Determine the (x, y) coordinate at the center of the cell enclosing the given text.  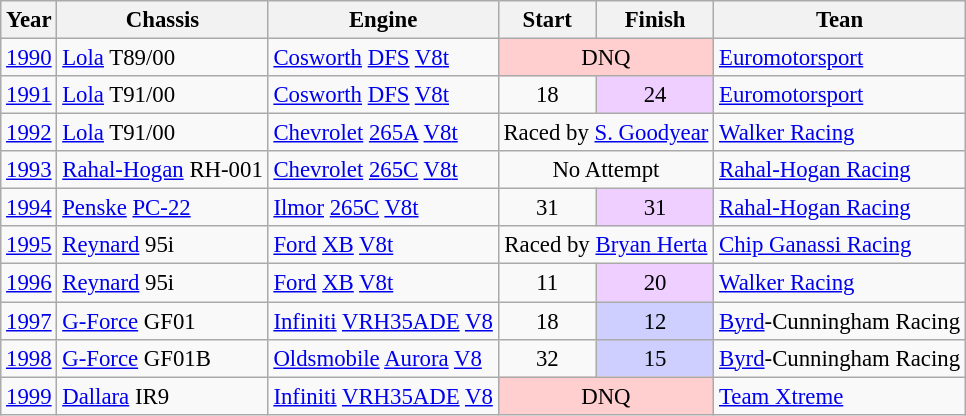
1990 (29, 58)
G-Force GF01B (162, 358)
Lola T89/00 (162, 58)
Penske PC-22 (162, 208)
20 (654, 283)
Chip Ganassi Racing (840, 245)
11 (547, 283)
32 (547, 358)
1999 (29, 396)
1996 (29, 283)
Raced by S. Goodyear (606, 133)
Engine (383, 20)
1995 (29, 245)
Finish (654, 20)
Start (547, 20)
Team Xtreme (840, 396)
Raced by Bryan Herta (606, 245)
Chassis (162, 20)
1994 (29, 208)
Year (29, 20)
24 (654, 95)
No Attempt (606, 170)
Chevrolet 265C V8t (383, 170)
1997 (29, 321)
1992 (29, 133)
15 (654, 358)
12 (654, 321)
Tean (840, 20)
G-Force GF01 (162, 321)
Ilmor 265C V8t (383, 208)
Oldsmobile Aurora V8 (383, 358)
1993 (29, 170)
Rahal-Hogan RH-001 (162, 170)
1991 (29, 95)
Chevrolet 265A V8t (383, 133)
Dallara IR9 (162, 396)
1998 (29, 358)
